Identify which cell holds the provided text, then report its [x, y] central coordinate. 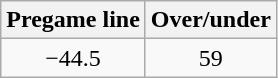
Pregame line [74, 20]
−44.5 [74, 58]
Over/under [210, 20]
59 [210, 58]
